Locate the cell with the specified text and output its (x, y) center coordinate. 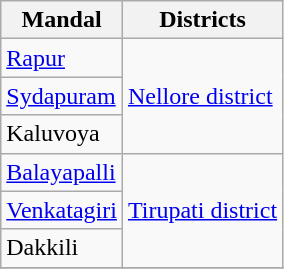
Sydapuram (62, 96)
Kaluvoya (62, 134)
Dakkili (62, 248)
Tirupati district (202, 210)
Rapur (62, 58)
Mandal (62, 20)
Balayapalli (62, 172)
Venkatagiri (62, 210)
Nellore district (202, 96)
Districts (202, 20)
